Return [X, Y] of the center of cell containing provided text 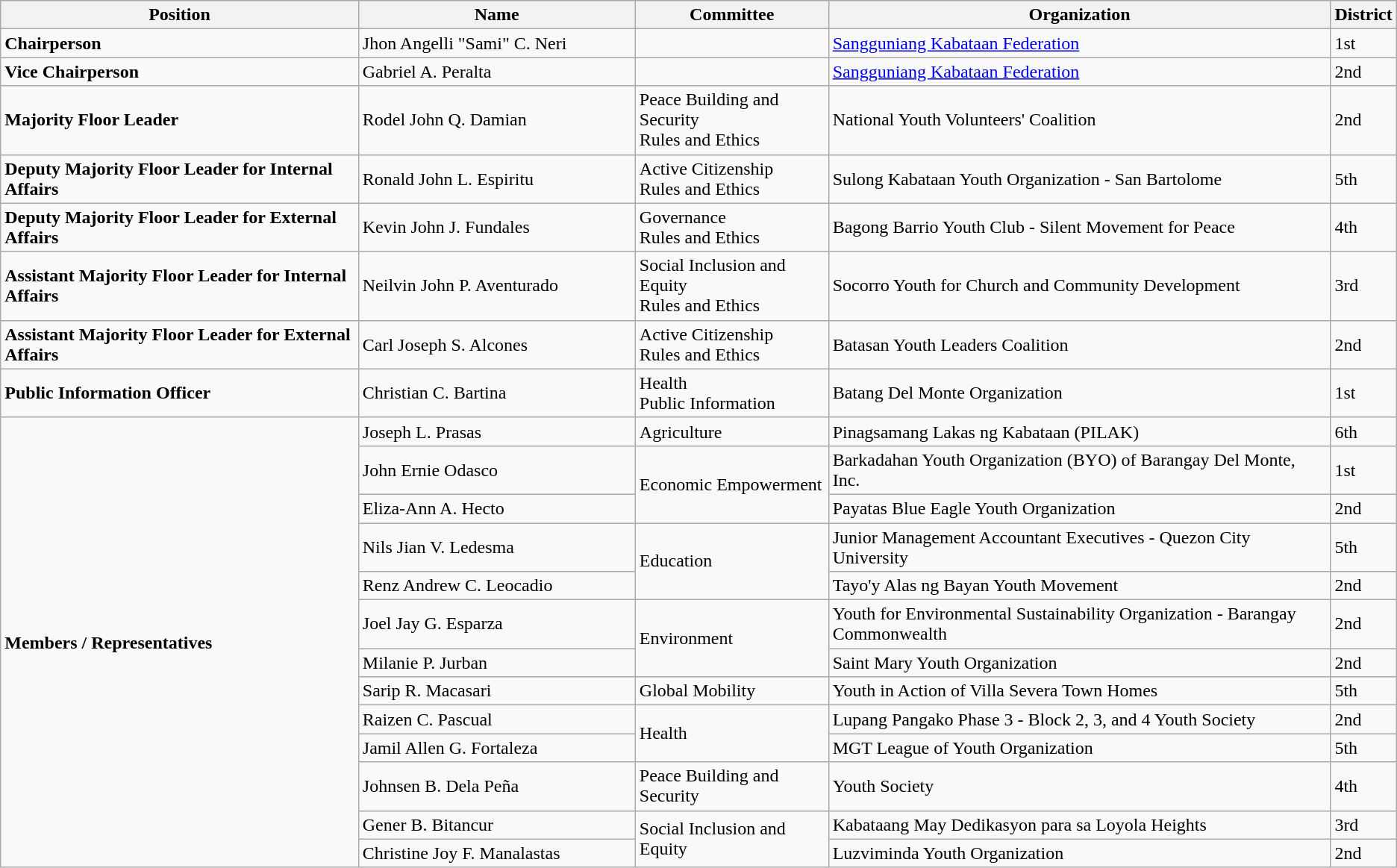
Committee [731, 15]
MGT League of Youth Organization [1079, 748]
Junior Management Accountant Executives - Quezon City University [1079, 546]
Youth for Environmental Sustainability Organization - Barangay Commonwealth [1079, 624]
Raizen C. Pascual [497, 719]
Batasan Youth Leaders Coalition [1079, 345]
HealthPublic Information [731, 393]
Health [731, 734]
Luzviminda Youth Organization [1079, 853]
Nils Jian V. Ledesma [497, 546]
Education [731, 561]
Saint Mary Youth Organization [1079, 663]
Bagong Barrio Youth Club - Silent Movement for Peace [1079, 227]
Johnsen B. Dela Peña [497, 787]
John Ernie Odasco [497, 470]
Christian C. Bartina [497, 393]
Sulong Kabataan Youth Organization - San Bartolome [1079, 179]
Barkadahan Youth Organization (BYO) of Barangay Del Monte, Inc. [1079, 470]
Payatas Blue Eagle Youth Organization [1079, 508]
Gabriel A. Peralta [497, 72]
Tayo'y Alas ng Bayan Youth Movement [1079, 586]
6th [1363, 431]
Milanie P. Jurban [497, 663]
Agriculture [731, 431]
Kabataang May Dedikasyon para sa Loyola Heights [1079, 825]
Public Information Officer [180, 393]
Ronald John L. Espiritu [497, 179]
Kevin John J. Fundales [497, 227]
Rodel John Q. Damian [497, 120]
Social Inclusion and Equity [731, 839]
Neilvin John P. Aventurado [497, 286]
Socorro Youth for Church and Community Development [1079, 286]
Members / Representatives [180, 642]
Eliza-Ann A. Hecto [497, 508]
Economic Empowerment [731, 484]
Environment [731, 639]
Pinagsamang Lakas ng Kabataan (PILAK) [1079, 431]
Lupang Pangako Phase 3 - Block 2, 3, and 4 Youth Society [1079, 719]
District [1363, 15]
Assistant Majority Floor Leader for Internal Affairs [180, 286]
Deputy Majority Floor Leader for Internal Affairs [180, 179]
Organization [1079, 15]
Name [497, 15]
Batang Del Monte Organization [1079, 393]
Gener B. Bitancur [497, 825]
Position [180, 15]
GovernanceRules and Ethics [731, 227]
Youth in Action of Villa Severa Town Homes [1079, 691]
Christine Joy F. Manalastas [497, 853]
Joel Jay G. Esparza [497, 624]
Global Mobility [731, 691]
Jhon Angelli "Sami" C. Neri [497, 43]
Assistant Majority Floor Leader for External Affairs [180, 345]
Carl Joseph S. Alcones [497, 345]
Social Inclusion and EquityRules and Ethics [731, 286]
Vice Chairperson [180, 72]
Renz Andrew C. Leocadio [497, 586]
Sarip R. Macasari [497, 691]
Youth Society [1079, 787]
Majority Floor Leader [180, 120]
Joseph L. Prasas [497, 431]
Deputy Majority Floor Leader for External Affairs [180, 227]
Peace Building and Security [731, 787]
Jamil Allen G. Fortaleza [497, 748]
Chairperson [180, 43]
Peace Building and SecurityRules and Ethics [731, 120]
National Youth Volunteers' Coalition [1079, 120]
